Scan for the cell matching the given text and deliver its (x, y) coordinate at center. 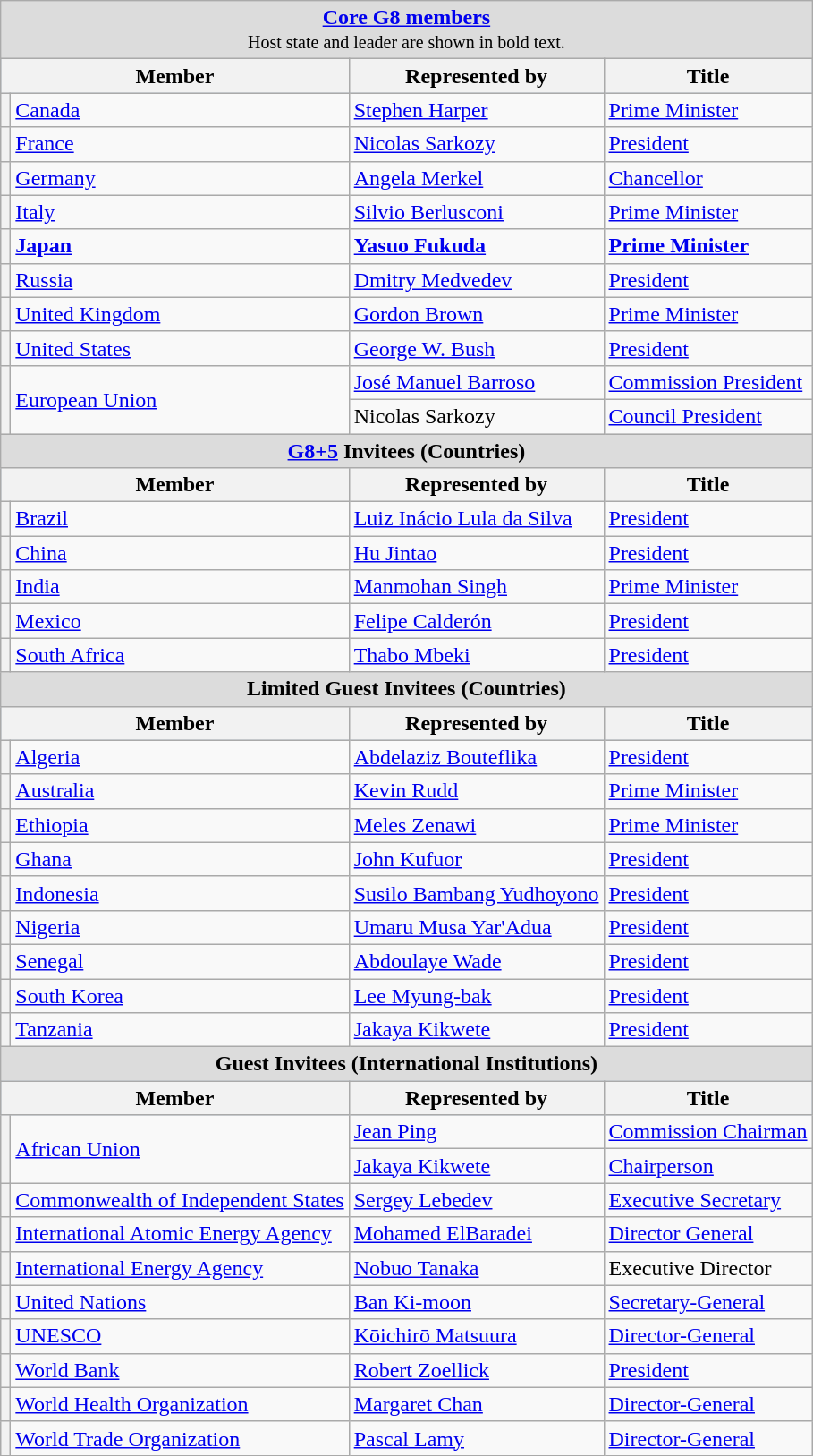
United Nations (180, 1302)
World Trade Organization (180, 1438)
International Energy Agency (180, 1268)
Manmohan Singh (476, 587)
John Kufuor (476, 859)
France (180, 144)
Pascal Lamy (476, 1438)
Limited Guest Invitees (Countries) (406, 689)
Angela Merkel (476, 178)
Indonesia (180, 893)
Australia (180, 791)
UNESCO (180, 1336)
Ban Ki-moon (476, 1302)
African Union (180, 1149)
Gordon Brown (476, 314)
United States (180, 348)
Germany (180, 178)
Kevin Rudd (476, 791)
Luiz Inácio Lula da Silva (476, 519)
Nobuo Tanaka (476, 1268)
Chancellor (708, 178)
Felipe Calderón (476, 621)
Margaret Chan (476, 1404)
Ghana (180, 859)
Algeria (180, 757)
Japan (180, 246)
Mohamed ElBaradei (476, 1234)
Abdoulaye Wade (476, 961)
Yasuo Fukuda (476, 246)
Canada (180, 110)
Kōichirō Matsuura (476, 1336)
United Kingdom (180, 314)
Commission Chairman (708, 1132)
Robert Zoellick (476, 1370)
Silvio Berlusconi (476, 212)
Commonwealth of Independent States (180, 1200)
Meles Zenawi (476, 825)
India (180, 587)
Executive Secretary (708, 1200)
Ethiopia (180, 825)
Dmitry Medvedev (476, 280)
World Health Organization (180, 1404)
Hu Jintao (476, 553)
Susilo Bambang Yudhoyono (476, 893)
Sergey Lebedev (476, 1200)
Jean Ping (476, 1132)
Thabo Mbeki (476, 655)
South Korea (180, 996)
José Manuel Barroso (476, 382)
Director General (708, 1234)
China (180, 553)
Stephen Harper (476, 110)
European Union (180, 399)
Senegal (180, 961)
Executive Director (708, 1268)
Nigeria (180, 927)
Guest Invitees (International Institutions) (406, 1064)
International Atomic Energy Agency (180, 1234)
Brazil (180, 519)
George W. Bush (476, 348)
Mexico (180, 621)
Core G8 membersHost state and leader are shown in bold text. (406, 30)
Lee Myung-bak (476, 996)
Secretary-General (708, 1302)
Russia (180, 280)
Abdelaziz Bouteflika (476, 757)
Umaru Musa Yar'Adua (476, 927)
South Africa (180, 655)
Chairperson (708, 1166)
World Bank (180, 1370)
Italy (180, 212)
G8+5 Invitees (Countries) (406, 450)
Tanzania (180, 1030)
Council President (708, 416)
Commission President (708, 382)
